Capture the cell that displays the provided text and extract its [x, y] central coordinate. 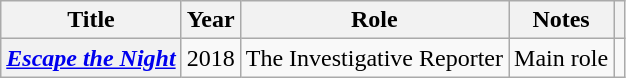
Escape the Night [91, 58]
2018 [210, 58]
Main role [562, 58]
Notes [562, 20]
Title [91, 20]
The Investigative Reporter [374, 58]
Role [374, 20]
Year [210, 20]
